Determine the (X, Y) coordinate at the center of the cell enclosing the given text.  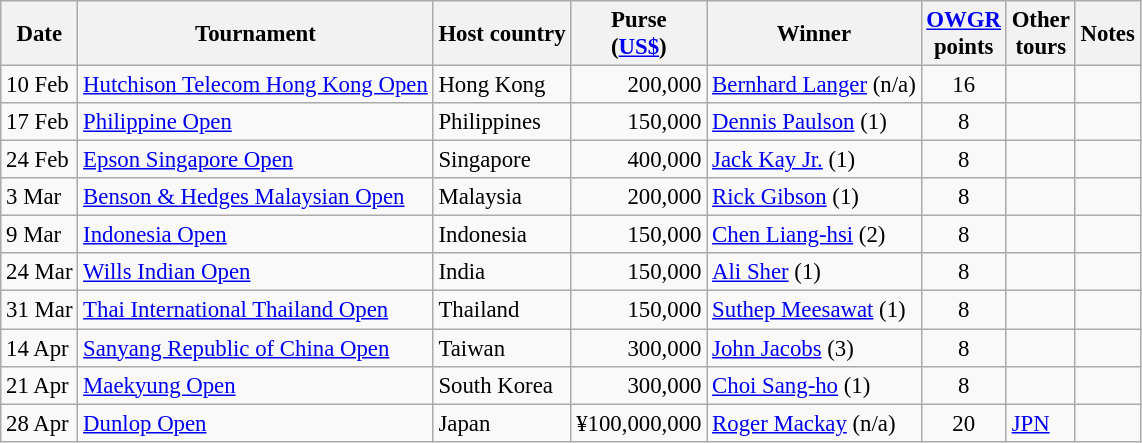
Roger Mackay (n/a) (814, 423)
Bernhard Langer (n/a) (814, 85)
John Jacobs (3) (814, 348)
Japan (502, 423)
Suthep Meesawat (1) (814, 310)
Ali Sher (1) (814, 273)
14 Apr (40, 348)
Hutchison Telecom Hong Kong Open (256, 85)
South Korea (502, 385)
OWGRpoints (964, 34)
Benson & Hedges Malaysian Open (256, 197)
31 Mar (40, 310)
21 Apr (40, 385)
India (502, 273)
Philippine Open (256, 122)
Philippines (502, 122)
16 (964, 85)
28 Apr (40, 423)
9 Mar (40, 235)
400,000 (639, 160)
Winner (814, 34)
17 Feb (40, 122)
Thailand (502, 310)
Indonesia (502, 235)
Indonesia Open (256, 235)
Singapore (502, 160)
Maekyung Open (256, 385)
Dennis Paulson (1) (814, 122)
Host country (502, 34)
Othertours (1040, 34)
Rick Gibson (1) (814, 197)
Epson Singapore Open (256, 160)
Purse(US$) (639, 34)
10 Feb (40, 85)
Date (40, 34)
Wills Indian Open (256, 273)
Chen Liang-hsi (2) (814, 235)
24 Feb (40, 160)
Notes (1108, 34)
¥100,000,000 (639, 423)
Jack Kay Jr. (1) (814, 160)
Tournament (256, 34)
24 Mar (40, 273)
Sanyang Republic of China Open (256, 348)
Choi Sang-ho (1) (814, 385)
Taiwan (502, 348)
Hong Kong (502, 85)
20 (964, 423)
Thai International Thailand Open (256, 310)
3 Mar (40, 197)
JPN (1040, 423)
Malaysia (502, 197)
Dunlop Open (256, 423)
